Output the [x, y] coordinate of the center of the cell containing the given text.  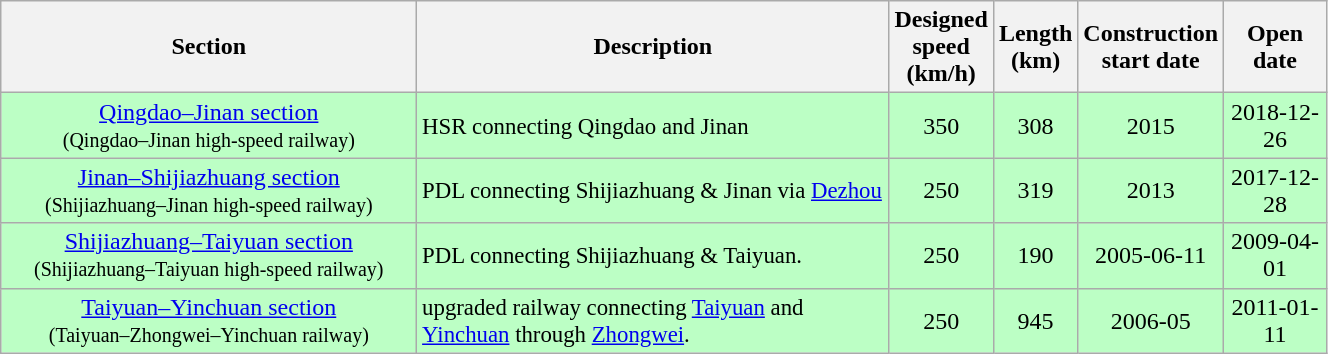
PDL connecting Shijiazhuang & Taiyuan. [653, 256]
Open date [1276, 47]
2005-06-11 [1151, 256]
Constructionstart date [1151, 47]
319 [1035, 190]
190 [1035, 256]
Section [209, 47]
PDL connecting Shijiazhuang & Jinan via Dezhou [653, 190]
350 [941, 126]
2015 [1151, 126]
308 [1035, 126]
2011-01-11 [1276, 320]
2013 [1151, 190]
Description [653, 47]
Jinan–Shijiazhuang section(Shijiazhuang–Jinan high-speed railway) [209, 190]
Length(km) [1035, 47]
Taiyuan–Yinchuan section(Taiyuan–Zhongwei–Yinchuan railway) [209, 320]
2017-12-28 [1276, 190]
945 [1035, 320]
2009-04-01 [1276, 256]
HSR connecting Qingdao and Jinan [653, 126]
Designedspeed(km/h) [941, 47]
Qingdao–Jinan section(Qingdao–Jinan high-speed railway) [209, 126]
Shijiazhuang–Taiyuan section(Shijiazhuang–Taiyuan high-speed railway) [209, 256]
2018-12-26 [1276, 126]
2006-05 [1151, 320]
upgraded railway connecting Taiyuan and Yinchuan through Zhongwei. [653, 320]
